Find where the given text appears and provide that cell's center as (X, Y) coordinate. 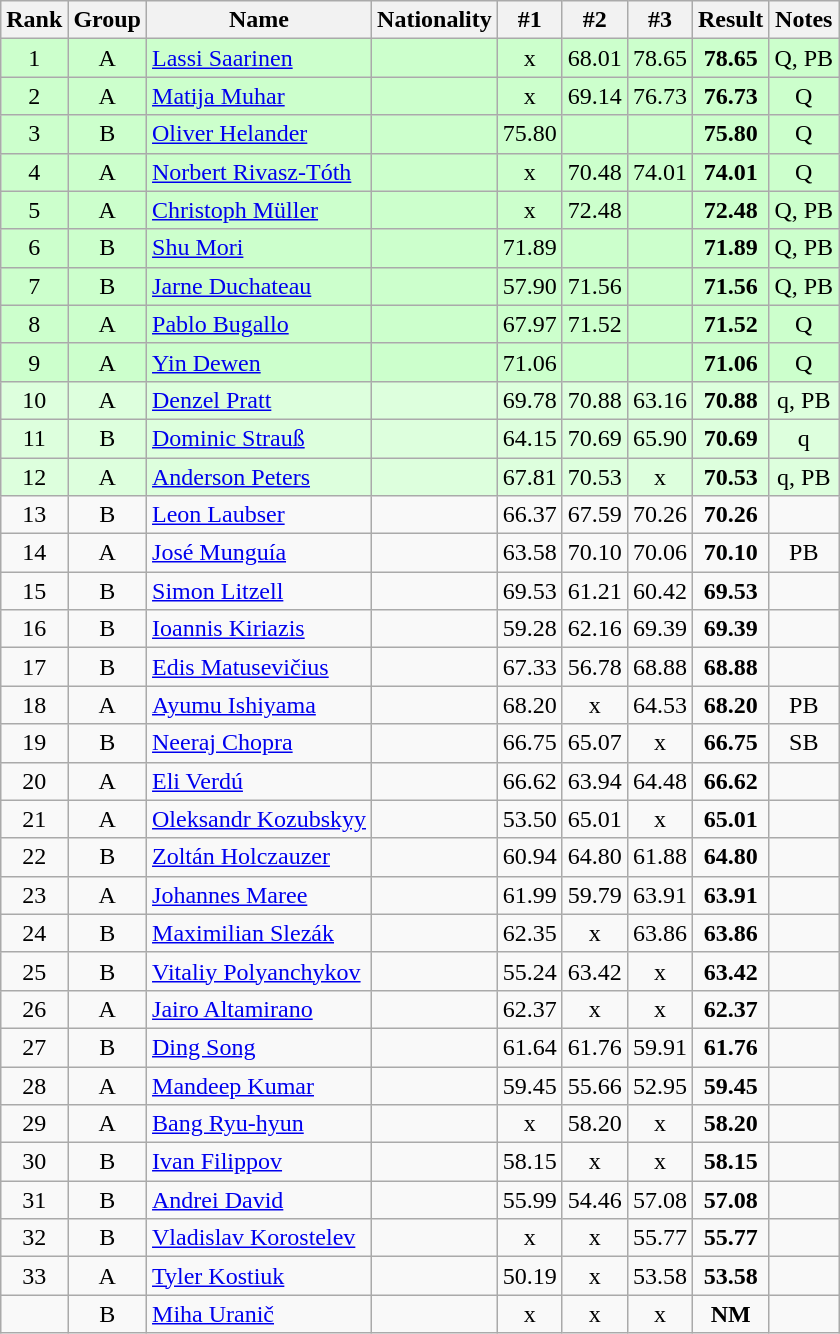
67.59 (594, 515)
10 (34, 400)
67.97 (530, 324)
Vitaliy Polyanchykov (260, 971)
23 (34, 895)
55.66 (594, 1085)
16 (34, 629)
31 (34, 1200)
NM (730, 1314)
61.21 (594, 591)
6 (34, 248)
64.53 (660, 705)
53.50 (530, 819)
22 (34, 857)
Tyler Kostiuk (260, 1276)
Shu Mori (260, 248)
50.19 (530, 1276)
Pablo Bugallo (260, 324)
67.81 (530, 477)
3 (34, 134)
Norbert Rivasz-Tóth (260, 172)
11 (34, 438)
Oleksandr Kozubskyy (260, 819)
Yin Dewen (260, 362)
Anderson Peters (260, 477)
Matija Muhar (260, 96)
Zoltán Holczauzer (260, 857)
Leon Laubser (260, 515)
15 (34, 591)
Notes (804, 20)
69.78 (530, 400)
Vladislav Korostelev (260, 1238)
17 (34, 667)
21 (34, 819)
Maximilian Slezák (260, 933)
Oliver Helander (260, 134)
Johannes Maree (260, 895)
7 (34, 286)
65.07 (594, 743)
25 (34, 971)
18 (34, 705)
Lassi Saarinen (260, 58)
59.91 (660, 1047)
Eli Verdú (260, 781)
63.94 (594, 781)
Christoph Müller (260, 210)
Dominic Strauß (260, 438)
4 (34, 172)
69.14 (594, 96)
Ding Song (260, 1047)
#2 (594, 20)
52.95 (660, 1085)
Ioannis Kiriazis (260, 629)
#3 (660, 20)
14 (34, 553)
33 (34, 1276)
59.28 (530, 629)
Group (108, 20)
1 (34, 58)
61.64 (530, 1047)
62.35 (530, 933)
5 (34, 210)
32 (34, 1238)
70.06 (660, 553)
8 (34, 324)
SB (804, 743)
56.78 (594, 667)
Ayumu Ishiyama (260, 705)
Neeraj Chopra (260, 743)
Result (730, 20)
19 (34, 743)
65.90 (660, 438)
28 (34, 1085)
Edis Matusevičius (260, 667)
20 (34, 781)
54.46 (594, 1200)
José Munguía (260, 553)
64.15 (530, 438)
62.16 (594, 629)
Jairo Altamirano (260, 1009)
67.33 (530, 667)
61.88 (660, 857)
Denzel Pratt (260, 400)
Name (260, 20)
60.94 (530, 857)
2 (34, 96)
55.99 (530, 1200)
12 (34, 477)
Rank (34, 20)
29 (34, 1124)
30 (34, 1162)
Bang Ryu-hyun (260, 1124)
24 (34, 933)
9 (34, 362)
27 (34, 1047)
57.90 (530, 286)
64.48 (660, 781)
59.79 (594, 895)
Ivan Filippov (260, 1162)
66.37 (530, 515)
61.99 (530, 895)
#1 (530, 20)
55.24 (530, 971)
70.48 (594, 172)
60.42 (660, 591)
26 (34, 1009)
Miha Uranič (260, 1314)
Simon Litzell (260, 591)
63.58 (530, 553)
Jarne Duchateau (260, 286)
Mandeep Kumar (260, 1085)
q (804, 438)
Nationality (435, 20)
63.16 (660, 400)
68.01 (594, 58)
Andrei David (260, 1200)
13 (34, 515)
